Locate the cell with the specified text and output its [x, y] center coordinate. 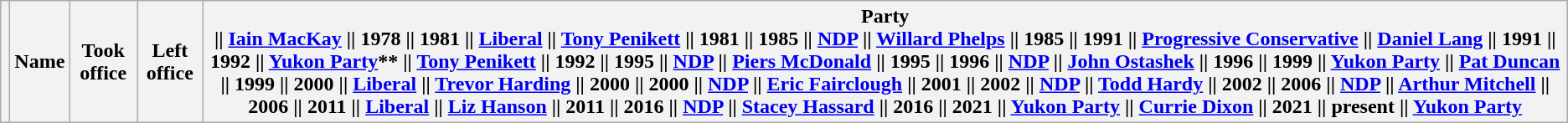
Name [40, 62]
Left office [171, 62]
Took office [104, 62]
